Pinpoint the cell where the given text exists, returning its (x, y) midpoint coordinate. 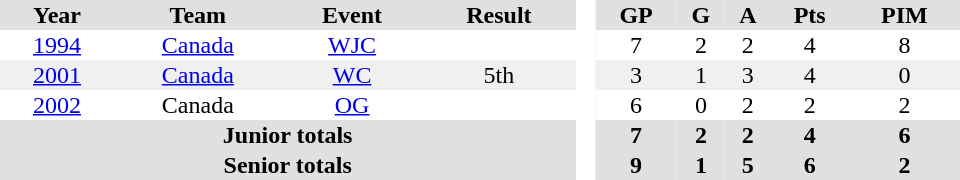
Team (198, 15)
OG (352, 105)
1994 (57, 45)
Junior totals (288, 135)
A (748, 15)
WJC (352, 45)
Result (500, 15)
8 (904, 45)
Senior totals (288, 165)
GP (636, 15)
2001 (57, 75)
5th (500, 75)
Pts (810, 15)
2002 (57, 105)
Event (352, 15)
G (701, 15)
WC (352, 75)
5 (748, 165)
Year (57, 15)
9 (636, 165)
PIM (904, 15)
